Return [X, Y] of the center of cell containing provided text 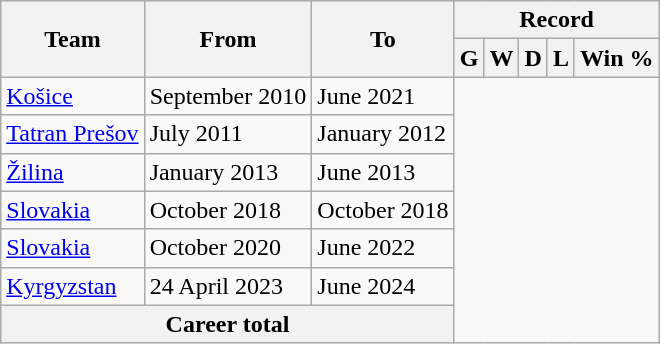
Win % [616, 58]
Team [72, 39]
G [469, 58]
September 2010 [228, 96]
January 2012 [383, 134]
Žilina [72, 172]
24 April 2023 [228, 286]
From [228, 39]
Kyrgyzstan [72, 286]
Košice [72, 96]
June 2013 [383, 172]
January 2013 [228, 172]
Tatran Prešov [72, 134]
L [560, 58]
June 2022 [383, 248]
W [502, 58]
June 2024 [383, 286]
July 2011 [228, 134]
To [383, 39]
Career total [228, 324]
June 2021 [383, 96]
October 2020 [228, 248]
Record [556, 20]
D [533, 58]
